Identify which cell holds the provided text, then report its [x, y] central coordinate. 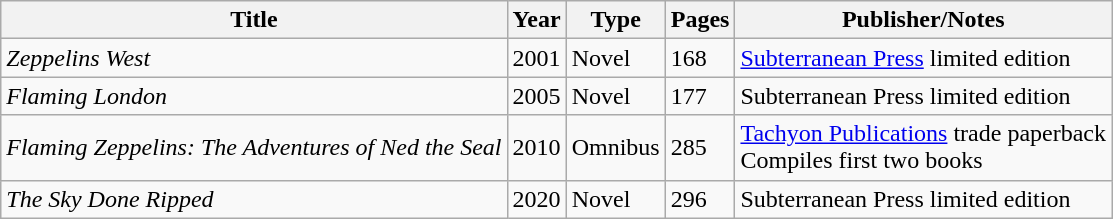
2020 [536, 199]
Omnibus [616, 148]
Year [536, 20]
The Sky Done Ripped [254, 199]
Pages [700, 20]
296 [700, 199]
168 [700, 58]
Zeppelins West [254, 58]
Type [616, 20]
177 [700, 96]
Flaming Zeppelins: The Adventures of Ned the Seal [254, 148]
2010 [536, 148]
Flaming London [254, 96]
2001 [536, 58]
2005 [536, 96]
Tachyon Publications trade paperbackCompiles first two books [924, 148]
Publisher/Notes [924, 20]
Title [254, 20]
285 [700, 148]
